Provide the [x, y] coordinate of the cell's center where the given text is located.  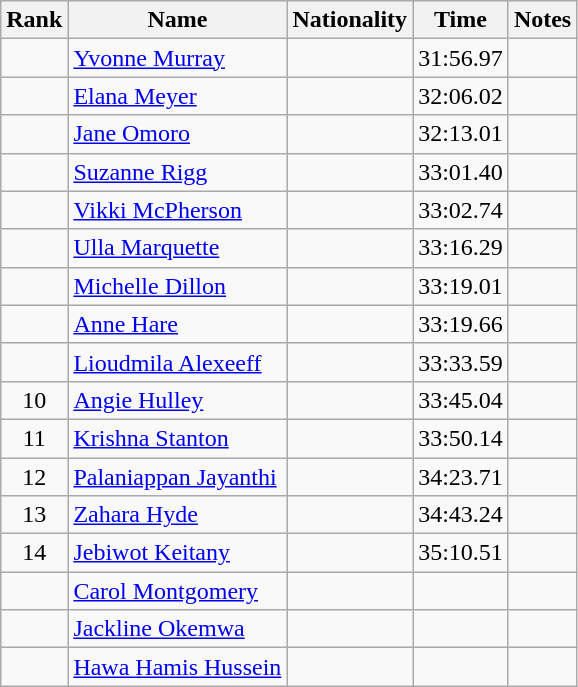
33:33.59 [461, 362]
Lioudmila Alexeeff [178, 362]
12 [34, 477]
Elana Meyer [178, 96]
Time [461, 20]
32:13.01 [461, 134]
32:06.02 [461, 96]
Nationality [350, 20]
10 [34, 400]
Michelle Dillon [178, 286]
Ulla Marquette [178, 248]
Anne Hare [178, 324]
33:16.29 [461, 248]
Vikki McPherson [178, 210]
Zahara Hyde [178, 515]
Name [178, 20]
Jackline Okemwa [178, 629]
Carol Montgomery [178, 591]
Palaniappan Jayanthi [178, 477]
31:56.97 [461, 58]
Rank [34, 20]
Yvonne Murray [178, 58]
Notes [542, 20]
34:43.24 [461, 515]
33:50.14 [461, 438]
35:10.51 [461, 553]
Hawa Hamis Hussein [178, 667]
Jebiwot Keitany [178, 553]
33:19.66 [461, 324]
Krishna Stanton [178, 438]
Jane Omoro [178, 134]
34:23.71 [461, 477]
33:02.74 [461, 210]
11 [34, 438]
33:19.01 [461, 286]
Angie Hulley [178, 400]
Suzanne Rigg [178, 172]
13 [34, 515]
14 [34, 553]
33:45.04 [461, 400]
33:01.40 [461, 172]
